Provide the [x, y] coordinate of the cell's center where the given text is located.  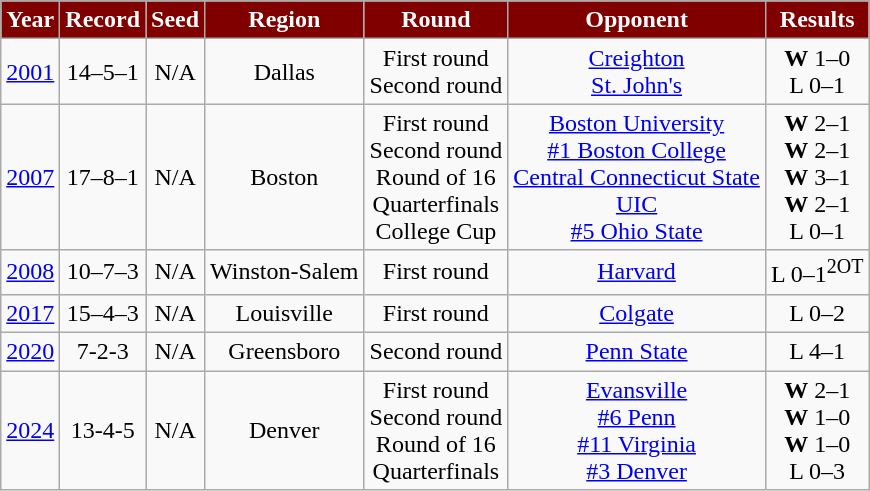
Record [103, 20]
W 2–1W 1–0W 1–0L 0–3 [817, 430]
2020 [30, 352]
2007 [30, 177]
Seed [176, 20]
Colgate [637, 313]
Greensboro [284, 352]
Dallas [284, 72]
CreightonSt. John's [637, 72]
First roundSecond round [436, 72]
First roundSecond roundRound of 16Quarterfinals [436, 430]
L 0–2 [817, 313]
2008 [30, 272]
2024 [30, 430]
L 4–1 [817, 352]
Boston University#1 Boston CollegeCentral Connecticut StateUIC#5 Ohio State [637, 177]
Evansville#6 Penn#11 Virginia#3 Denver [637, 430]
10–7–3 [103, 272]
Year [30, 20]
Round [436, 20]
Boston [284, 177]
Second round [436, 352]
15–4–3 [103, 313]
Denver [284, 430]
2017 [30, 313]
W 2–1W 2–1W 3–1 W 2–1 L 0–1 [817, 177]
13-4-5 [103, 430]
Opponent [637, 20]
L 0–12OT [817, 272]
14–5–1 [103, 72]
2001 [30, 72]
Winston-Salem [284, 272]
Harvard [637, 272]
Region [284, 20]
17–8–1 [103, 177]
Louisville [284, 313]
Penn State [637, 352]
7-2-3 [103, 352]
First roundSecond roundRound of 16QuarterfinalsCollege Cup [436, 177]
Results [817, 20]
W 1–0L 0–1 [817, 72]
